Capture the cell that displays the provided text and extract its (X, Y) central coordinate. 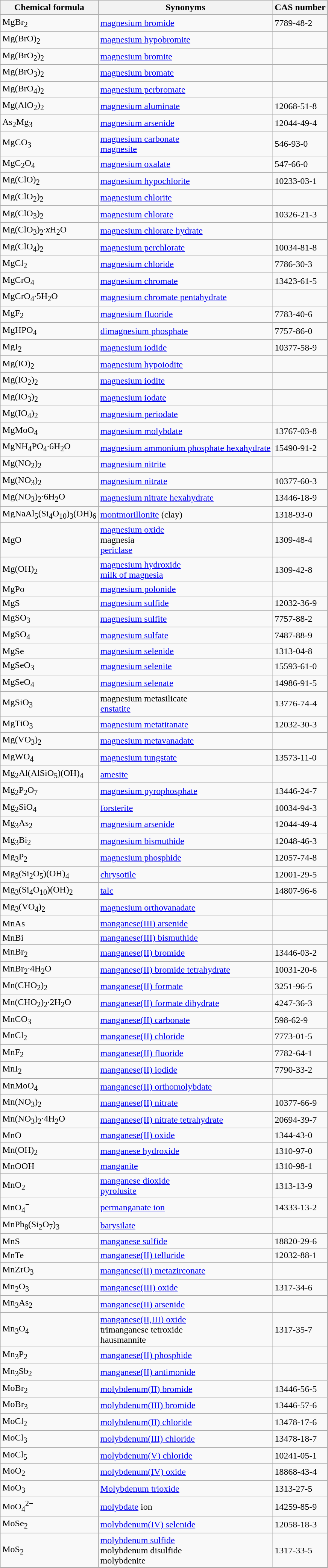
1344-43-0 (300, 1135)
13767-03-8 (300, 431)
magnesium nitrate (185, 481)
Mg(IO2)2 (49, 381)
Mn3P2 (49, 1355)
12058-18-3 (300, 1524)
10377-60-3 (300, 481)
Mg(BrO2)2 (49, 56)
Mn(NO3)2 (49, 1103)
MoCl3 (49, 1439)
montmorillonite (clay) (185, 515)
magnesium chlorite (185, 197)
manganese hydroxide (185, 1151)
Mg(IO3)2 (49, 398)
manganese(II,III) oxide trimanganese tetroxide hausmannite (185, 1330)
magnesium polonide (185, 589)
magnesium fluoride (185, 314)
chrysotile (185, 874)
MnBi (49, 938)
13446-03-2 (300, 953)
Mg(ClO3)2 (49, 214)
MnS (49, 1241)
molybdenum(III) bromide (185, 1406)
molybdenum(IV) oxide (185, 1472)
MnCl2 (49, 1037)
manganese(II) fluoride (185, 1053)
18820-29-6 (300, 1241)
magnesium bromate (185, 73)
Mg2Al(AlSiO5)(OH)4 (49, 774)
13446-18-9 (300, 498)
CAS number (300, 8)
MgO (49, 540)
14986-91-5 (300, 683)
13776-74-4 (300, 704)
14333-13-2 (300, 1207)
magnesium hypobromite (185, 39)
amesite (185, 774)
MoBr3 (49, 1406)
magnesium metavanadate (185, 741)
magnesium selenate (185, 683)
13446-24-7 (300, 791)
MgC2O4 (49, 164)
Mg(IO)2 (49, 364)
Mg(VO3)2 (49, 741)
MgSO4 (49, 635)
MgCrO4·5H2O (49, 298)
magnesium hypochlorite (185, 181)
MnBr2 (49, 953)
1310-97-0 (300, 1151)
MgCrO4 (49, 281)
manganese(II) phosphide (185, 1355)
MoO42− (49, 1507)
MnF2 (49, 1053)
12057-74-8 (300, 858)
Mg(IO4)2 (49, 414)
Mg(OH)2 (49, 569)
magnesium sulfide (185, 603)
manganese(II) bromide (185, 953)
manganite (185, 1166)
Mg(ClO2)2 (49, 197)
1313-04-8 (300, 651)
magnesium tungstate (185, 757)
magnesium nitrite (185, 464)
MgSeO4 (49, 683)
MgPo (49, 589)
12048-46-3 (300, 841)
magnesium chlorate (185, 214)
manganese(III) arsenide (185, 923)
magnesium perchlorate (185, 247)
MnO4− (49, 1207)
magnesium pyrophosphate (185, 791)
10034-81-8 (300, 247)
Synonyms (185, 8)
MgWO4 (49, 757)
13478-17-6 (300, 1422)
magnesium bromite (185, 56)
Mg(NO3)2·6H2O (49, 498)
Mg2P2O7 (49, 791)
MoCl2 (49, 1422)
Mg(ClO3)2·xH2O (49, 231)
598-62-9 (300, 1020)
Mn(OH)2 (49, 1151)
1309-48-4 (300, 540)
Mn3Sb2 (49, 1372)
MgCO3 (49, 144)
manganese(II) iodide (185, 1070)
molybdenum(V) chloride (185, 1456)
Mg3P2 (49, 858)
magnesium carbonate magnesite (185, 144)
Mg(AlO2)2 (49, 106)
magnesium metasilicate enstatite (185, 704)
7757-86-0 (300, 331)
magnesium oxide magnesia periclase (185, 540)
manganese(II) antimonide (185, 1372)
MgBr2 (49, 23)
13446-56-5 (300, 1389)
3251-96-5 (300, 987)
13423-61-5 (300, 281)
Mg(BrO)2 (49, 39)
MgSeO3 (49, 666)
Mg(BrO3)2 (49, 73)
manganese(II) arsenide (185, 1304)
magnesium ammonium phosphate hexahydrate (185, 448)
magnesium selenite (185, 666)
Mg3As2 (49, 824)
MgF2 (49, 314)
MnZrO3 (49, 1270)
Mg(NO3)2 (49, 481)
manganese sulfide (185, 1241)
manganese(II) telluride (185, 1255)
12068-51-8 (300, 106)
MnMoO4 (49, 1087)
MnCO3 (49, 1020)
13446-57-6 (300, 1406)
manganese(III) oxide (185, 1287)
manganese(II) bromide tetrahydrate (185, 970)
manganese(II) formate (185, 987)
7790-33-2 (300, 1070)
magnesium chromate (185, 281)
MoO2 (49, 1472)
manganese dioxide pyrolusite (185, 1185)
MgMoO4 (49, 431)
MgSO3 (49, 619)
MgS (49, 603)
10034-94-3 (300, 808)
MgSiO3 (49, 704)
magnesium chloride (185, 264)
talc (185, 891)
MnO2 (49, 1185)
Mn(NO3)2·4H2O (49, 1120)
MnBr2·4H2O (49, 970)
permanganate ion (185, 1207)
1310-98-1 (300, 1166)
7783-40-6 (300, 314)
magnesium aluminate (185, 106)
14807-96-6 (300, 891)
13478-18-7 (300, 1439)
MnO (49, 1135)
12001-29-5 (300, 874)
MoCl5 (49, 1456)
MoO3 (49, 1489)
Chemical formula (49, 8)
Mg3(Si2O5)(OH)4 (49, 874)
manganese(II) orthomolybdate (185, 1087)
MoS2 (49, 1550)
7757-88-2 (300, 619)
MgI2 (49, 348)
MnOOH (49, 1166)
20694-39-7 (300, 1120)
1317-34-6 (300, 1287)
15490-91-2 (300, 448)
1313-13-9 (300, 1185)
dimagnesium phosphate (185, 331)
magnesium orthovanadate (185, 908)
As2Mg3 (49, 123)
magnesium chlorate hydrate (185, 231)
magnesium iodite (185, 381)
manganese(II) nitrate tetrahydrate (185, 1120)
Mg3Bi2 (49, 841)
7786-30-3 (300, 264)
magnesium nitrate hexahydrate (185, 498)
7789-48-2 (300, 23)
4247-36-3 (300, 1003)
10326-21-3 (300, 214)
MgSe (49, 651)
Mg3(Si4O10)(OH)2 (49, 891)
13573-11-0 (300, 757)
12032-36-9 (300, 603)
manganese(II) nitrate (185, 1103)
Mg(NO2)2 (49, 464)
manganese(II) chloride (185, 1037)
7782-64-1 (300, 1053)
forsterite (185, 808)
magnesium bismuthide (185, 841)
magnesium molybdate (185, 431)
molybdenum sulfide molybdenum disulfide molybdenite (185, 1550)
magnesium hydroxide milk of magnesia (185, 569)
magnesium sulfite (185, 619)
10377-58-9 (300, 348)
magnesium hypoiodite (185, 364)
1317-35-7 (300, 1330)
Mg2SiO4 (49, 808)
MoSe2 (49, 1524)
MgHPO4 (49, 331)
magnesium oxalate (185, 164)
Mg(BrO4)2 (49, 90)
Mn3As2 (49, 1304)
1313-27-5 (300, 1489)
Mg(ClO)2 (49, 181)
MoBr2 (49, 1389)
molybdenum(IV) selenide (185, 1524)
barysilate (185, 1225)
10233-03-1 (300, 181)
MgTiO3 (49, 724)
magnesium bromide (185, 23)
MnAs (49, 923)
1317-33-5 (300, 1550)
Mg(ClO4)2 (49, 247)
magnesium metatitanate (185, 724)
molybdenum(II) bromide (185, 1389)
1309-42-8 (300, 569)
547-66-0 (300, 164)
MnI2 (49, 1070)
manganese(III) bismuthide (185, 938)
magnesium sulfate (185, 635)
magnesium periodate (185, 414)
Molybdenum trioxide (185, 1489)
12032-30-3 (300, 724)
magnesium chromate pentahydrate (185, 298)
12032-88-1 (300, 1255)
18868-43-4 (300, 1472)
MgCl2 (49, 264)
manganese(II) formate dihydrate (185, 1003)
magnesium iodide (185, 348)
Mn2O3 (49, 1287)
magnesium iodate (185, 398)
magnesium phosphide (185, 858)
546-93-0 (300, 144)
7487-88-9 (300, 635)
magnesium selenide (185, 651)
manganese(II) metazirconate (185, 1270)
MnPb8(Si2O7)3 (49, 1225)
1318-93-0 (300, 515)
MgNH4PO4·6H2O (49, 448)
14259-85-9 (300, 1507)
magnesium perbromate (185, 90)
MgNaAl5(Si4O10)3(OH)6 (49, 515)
7773-01-5 (300, 1037)
molybdenum(II) chloride (185, 1422)
molybdate ion (185, 1507)
10031-20-6 (300, 970)
Mn(CHO2)2 (49, 987)
MnTe (49, 1255)
Mn(CHO2)2·2H2O (49, 1003)
molybdenum(III) chloride (185, 1439)
manganese(II) oxide (185, 1135)
manganese(II) carbonate (185, 1020)
10241-05-1 (300, 1456)
15593-61-0 (300, 666)
Mg3(VO4)2 (49, 908)
Mn3O4 (49, 1330)
10377-66-9 (300, 1103)
